For the text-containing cell, return its midpoint in (X, Y) coordinate format. 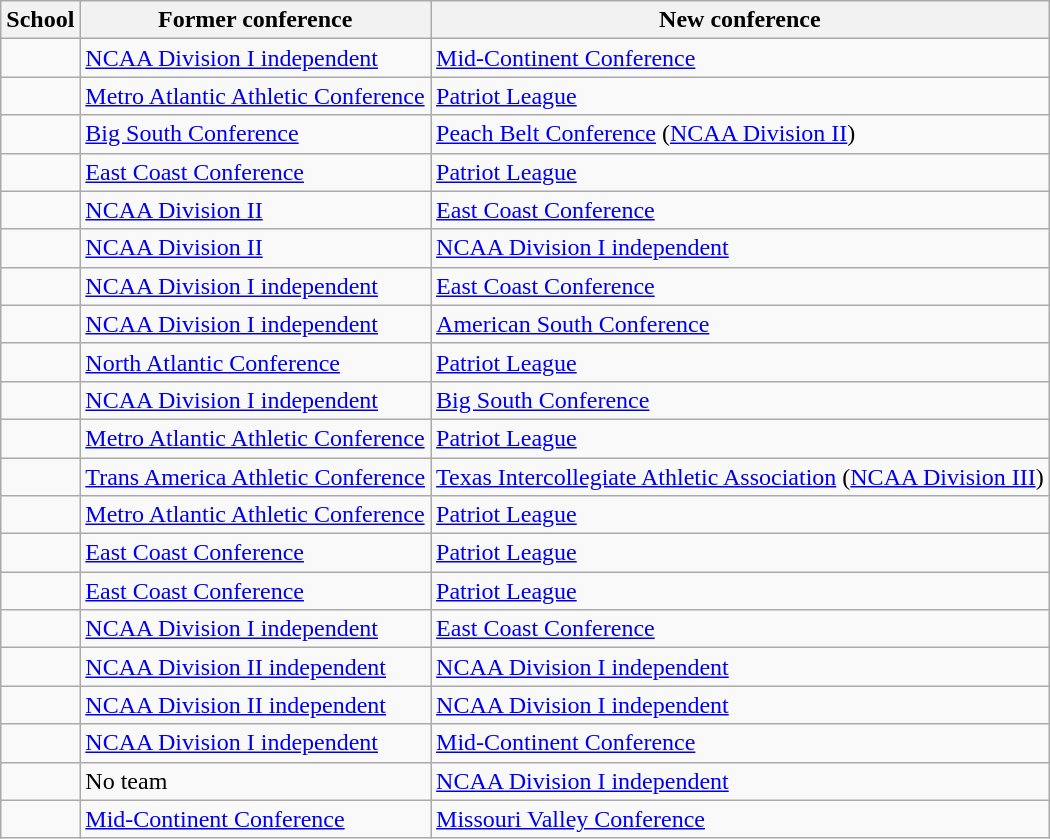
American South Conference (740, 324)
Trans America Athletic Conference (256, 477)
North Atlantic Conference (256, 362)
Former conference (256, 20)
Texas Intercollegiate Athletic Association (NCAA Division III) (740, 477)
No team (256, 781)
New conference (740, 20)
Peach Belt Conference (NCAA Division II) (740, 134)
Missouri Valley Conference (740, 819)
School (40, 20)
